Extract the [X, Y] coordinate from the center of the cell holding the provided text.  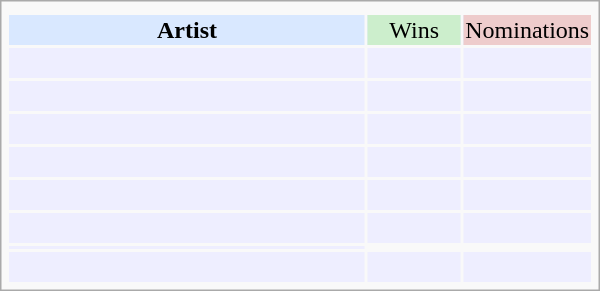
Nominations [528, 30]
Artist [186, 30]
Wins [414, 30]
